Determine the [x, y] coordinate at the center of the cell enclosing the given text.  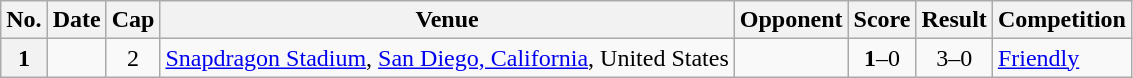
3–0 [954, 58]
Snapdragon Stadium, San Diego, California, United States [447, 58]
Friendly [1062, 58]
No. [24, 20]
Result [954, 20]
1 [24, 58]
Score [882, 20]
Opponent [791, 20]
1–0 [882, 58]
Date [76, 20]
Cap [133, 20]
Competition [1062, 20]
2 [133, 58]
Venue [447, 20]
